Search for the cell housing the specified text and yield its (x, y) center coordinate. 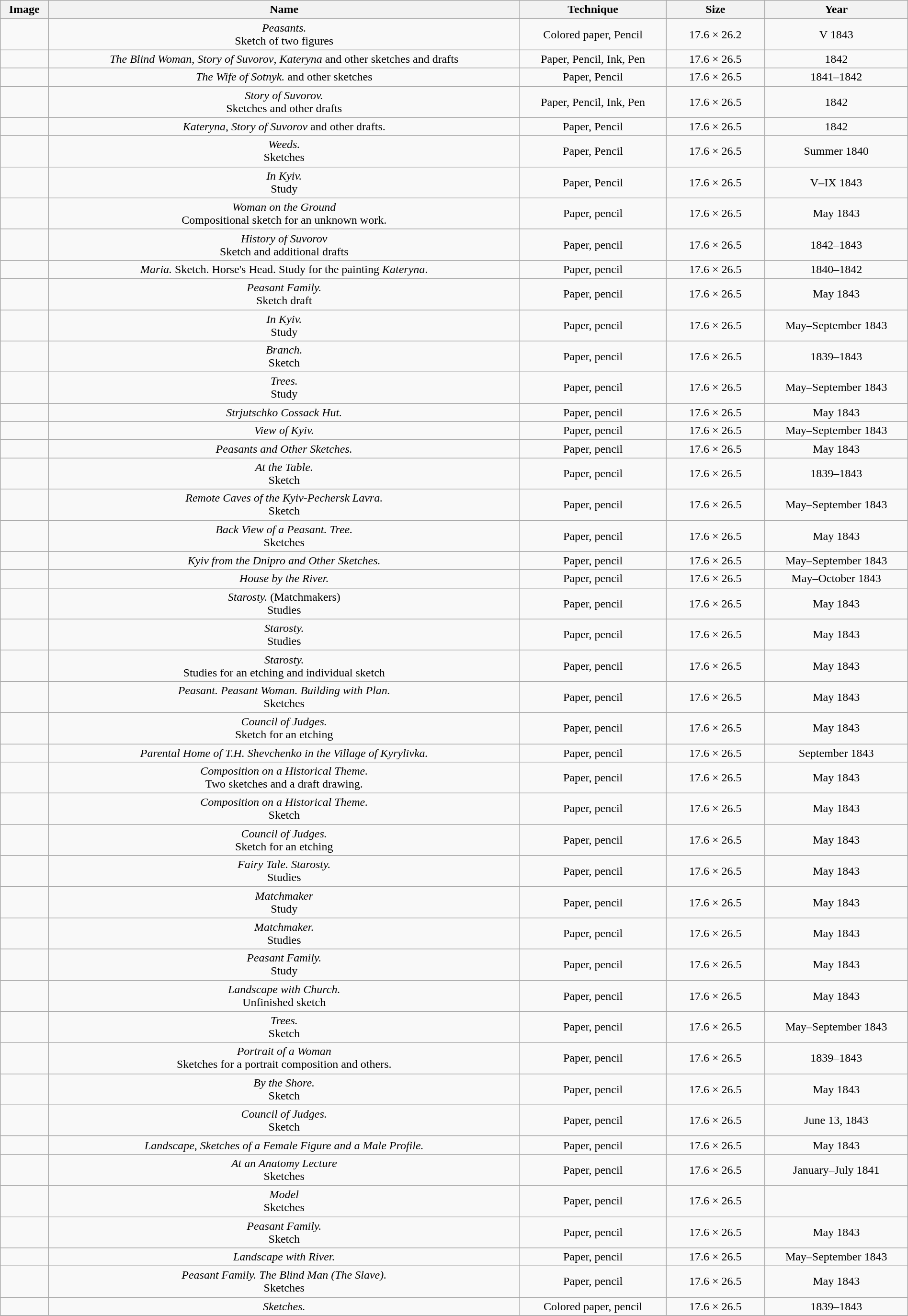
Starosty. Studies (284, 634)
The Wife of Sotnyk. and other sketches (284, 77)
Landscape, Sketches of a Female Figure and a Male Profile. (284, 1145)
Peasant Family.Study (284, 965)
Technique (593, 10)
Woman on the Ground Compositional sketch for an unknown work. (284, 214)
Trees. Study (284, 388)
January–July 1841 (836, 1170)
V 1843 (836, 34)
Kateryna, Story of Suvorov and other drafts. (284, 126)
History of Suvorov Sketch and additional drafts (284, 244)
By the Shore.Sketch (284, 1089)
Composition on a Historical Theme.Two sketches and a draft drawing. (284, 778)
Peasant Family. Sketch (284, 1232)
Back View of a Peasant. Tree. Sketches (284, 536)
Trees.Sketch (284, 1027)
Council of Judges.Sketch (284, 1120)
Starosty.Studies for an etching and individual sketch (284, 666)
At the Table. Sketch (284, 473)
1842–1843 (836, 244)
1840–1842 (836, 269)
Maria. Sketch. Horse's Head. Study for the painting Kateryna. (284, 269)
Peasants and Other Sketches. (284, 449)
Name (284, 10)
Peasant. Peasant Woman. Building with Plan.Sketches (284, 697)
Starosty. (Matchmakers)Studies (284, 604)
June 13, 1843 (836, 1120)
May–October 1843 (836, 579)
Size (715, 10)
At an Anatomy LectureSketches (284, 1170)
Landscape with Church.Unfinished sketch (284, 996)
Remote Caves of the Kyiv-Pechersk Lavra. Sketch (284, 505)
Image (24, 10)
Weeds. Sketches (284, 151)
Story of Suvorov.Sketches and other drafts (284, 102)
1841–1842 (836, 77)
V–IX 1843 (836, 182)
Matchmaker.Studies (284, 933)
September 1843 (836, 753)
View of Kyiv. (284, 431)
Model Sketches (284, 1201)
Portrait of a WomanSketches for a portrait composition and others. (284, 1058)
Fairy Tale. Starosty.Studies (284, 871)
17.6 × 26.2 (715, 34)
Landscape with River. (284, 1257)
Branch. Sketch (284, 356)
Sketches. (284, 1306)
Peasant Family. The Blind Man (The Slave). Sketches (284, 1282)
Year (836, 10)
Parental Home of T.H. Shevchenko in the Village of Kyrylivka. (284, 753)
Colored paper, Pencil (593, 34)
Kyiv from the Dnipro and Other Sketches. (284, 561)
Summer 1840 (836, 151)
Peasant Family. Sketch draft (284, 294)
The Blind Woman, Story of Suvorov, Kateryna and other sketches and drafts (284, 59)
Strjutschko Cossack Hut. (284, 412)
Peasants. Sketch of two figures (284, 34)
Colored paper, pencil (593, 1306)
Composition on a Historical Theme.Sketch (284, 809)
House by the River. (284, 579)
MatchmakerStudy (284, 903)
